Find where the given text appears and provide that cell's center as (x, y) coordinate. 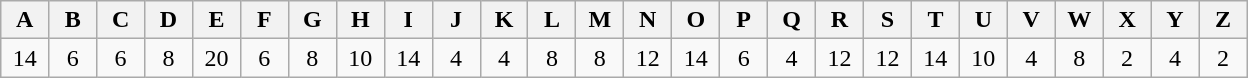
P (744, 20)
H (360, 20)
M (600, 20)
X (1127, 20)
B (73, 20)
J (456, 20)
R (840, 20)
D (169, 20)
S (887, 20)
N (648, 20)
Z (1223, 20)
E (216, 20)
L (552, 20)
G (312, 20)
A (25, 20)
C (121, 20)
U (983, 20)
V (1031, 20)
Q (792, 20)
20 (216, 58)
F (264, 20)
K (504, 20)
I (408, 20)
W (1079, 20)
O (696, 20)
T (935, 20)
Y (1175, 20)
